Locate the cell with the specified text and output its (x, y) center coordinate. 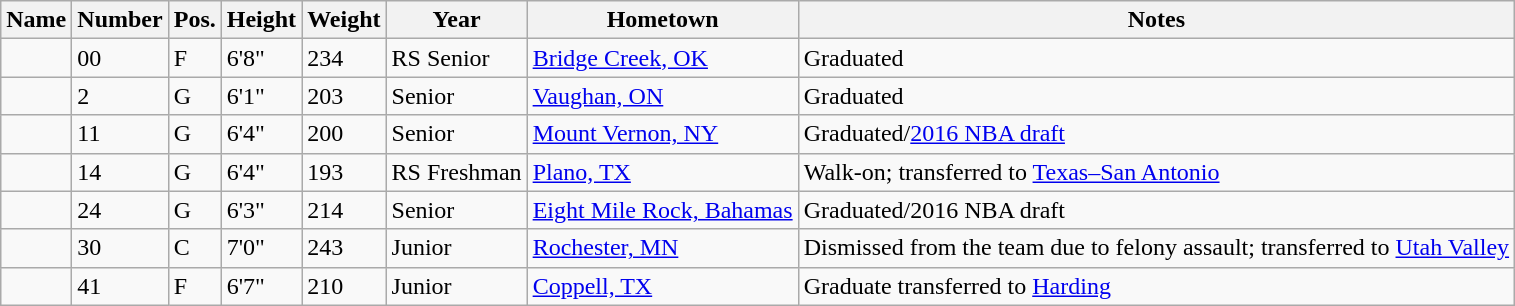
30 (120, 248)
41 (120, 286)
Weight (344, 20)
6'1" (261, 96)
C (194, 248)
Pos. (194, 20)
RS Senior (456, 58)
2 (120, 96)
00 (120, 58)
6'7" (261, 286)
7'0" (261, 248)
6'3" (261, 210)
Walk-on; transferred to Texas–San Antonio (1156, 172)
14 (120, 172)
200 (344, 134)
Notes (1156, 20)
243 (344, 248)
Number (120, 20)
234 (344, 58)
Eight Mile Rock, Bahamas (662, 210)
6'8" (261, 58)
Coppell, TX (662, 286)
210 (344, 286)
11 (120, 134)
214 (344, 210)
Hometown (662, 20)
Bridge Creek, OK (662, 58)
Graduate transferred to Harding (1156, 286)
193 (344, 172)
Mount Vernon, NY (662, 134)
RS Freshman (456, 172)
Rochester, MN (662, 248)
Vaughan, ON (662, 96)
203 (344, 96)
Year (456, 20)
Plano, TX (662, 172)
Dismissed from the team due to felony assault; transferred to Utah Valley (1156, 248)
Name (36, 20)
Height (261, 20)
24 (120, 210)
